Extract the (X, Y) coordinate from the center of the cell holding the provided text.  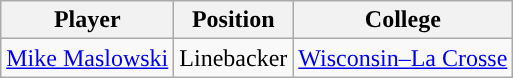
College (403, 20)
Position (234, 20)
Linebacker (234, 58)
Player (88, 20)
Wisconsin–La Crosse (403, 58)
Mike Maslowski (88, 58)
